Detect which cell encompasses the target text, then output its [X, Y] center coordinate. 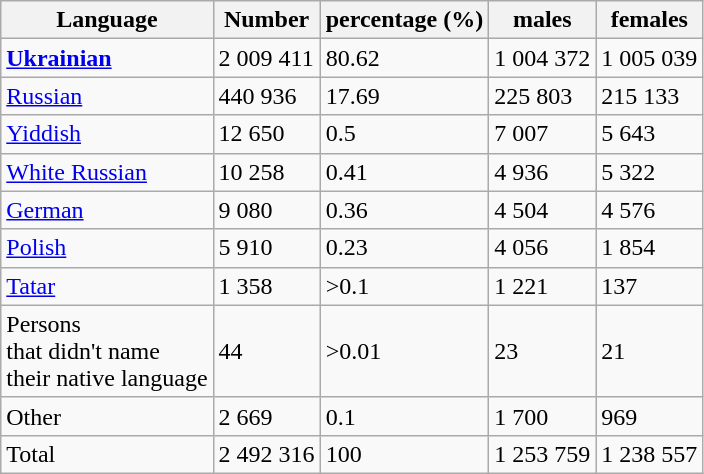
225 803 [542, 96]
5 643 [650, 134]
0.41 [404, 172]
Language [107, 20]
10 258 [266, 172]
Tatar [107, 286]
23 [542, 351]
Yiddish [107, 134]
4 936 [542, 172]
1 221 [542, 286]
4 576 [650, 210]
Other [107, 416]
5 910 [266, 248]
German [107, 210]
Number [266, 20]
Russian [107, 96]
12 650 [266, 134]
4 504 [542, 210]
215 133 [650, 96]
0.36 [404, 210]
1 238 557 [650, 454]
80.62 [404, 58]
Ukrainian [107, 58]
1 700 [542, 416]
0.5 [404, 134]
>0.01 [404, 351]
100 [404, 454]
0.23 [404, 248]
1 358 [266, 286]
Polish [107, 248]
0.1 [404, 416]
>0.1 [404, 286]
females [650, 20]
1 854 [650, 248]
9 080 [266, 210]
Total [107, 454]
21 [650, 351]
44 [266, 351]
1 005 039 [650, 58]
percentage (%) [404, 20]
Persons that didn't name their native language [107, 351]
1 253 759 [542, 454]
440 936 [266, 96]
4 056 [542, 248]
2 669 [266, 416]
969 [650, 416]
7 007 [542, 134]
17.69 [404, 96]
2 009 411 [266, 58]
males [542, 20]
5 322 [650, 172]
137 [650, 286]
1 004 372 [542, 58]
2 492 316 [266, 454]
White Russian [107, 172]
